Return (X, Y) of the center of cell containing provided text 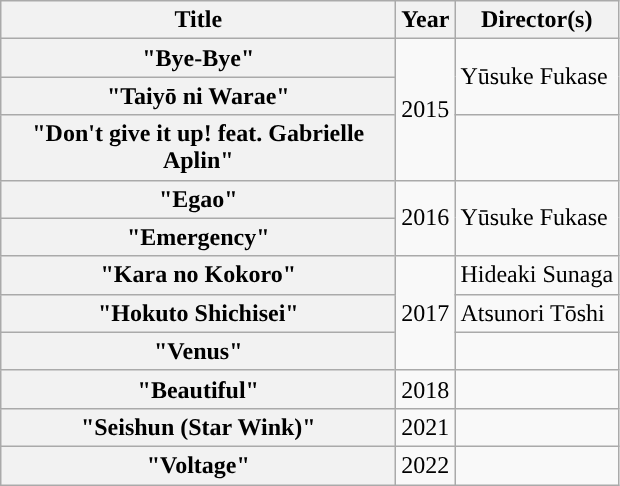
"Seishun (Star Wink)" (198, 427)
"Taiyō ni Warae" (198, 96)
"Venus" (198, 351)
Atsunori Tōshi (537, 313)
"Kara no Kokoro" (198, 275)
Title (198, 20)
"Voltage" (198, 465)
Year (426, 20)
2016 (426, 218)
"Egao" (198, 199)
"Emergency" (198, 237)
2018 (426, 389)
"Don't give it up! feat. Gabrielle Aplin" (198, 148)
2017 (426, 313)
"Beautiful" (198, 389)
Director(s) (537, 20)
2021 (426, 427)
"Hokuto Shichisei" (198, 313)
Hideaki Sunaga (537, 275)
"Bye-Bye" (198, 58)
2015 (426, 110)
2022 (426, 465)
